Pinpoint the cell where the given text exists, returning its (x, y) midpoint coordinate. 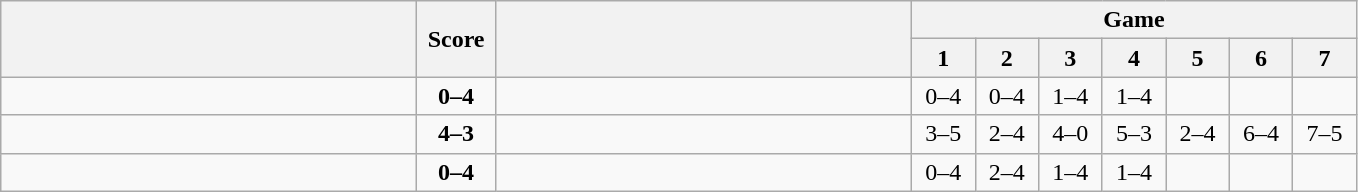
4–0 (1071, 134)
4 (1134, 58)
7–5 (1325, 134)
4–3 (456, 134)
5 (1198, 58)
7 (1325, 58)
3–5 (943, 134)
6 (1261, 58)
5–3 (1134, 134)
Score (456, 39)
1 (943, 58)
2 (1007, 58)
6–4 (1261, 134)
Game (1134, 20)
3 (1071, 58)
